Scan for the cell matching the given text and deliver its [x, y] coordinate at center. 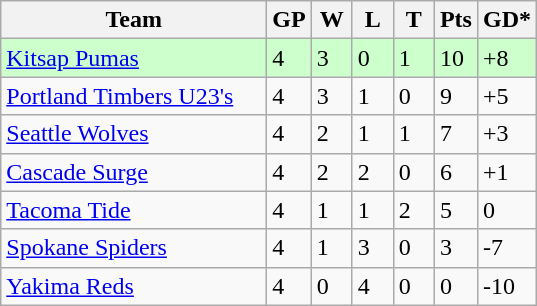
Yakima Reds [134, 286]
Team [134, 20]
Portland Timbers U23's [134, 96]
Cascade Surge [134, 172]
+8 [506, 58]
-7 [506, 248]
+3 [506, 134]
T [414, 20]
7 [456, 134]
Seattle Wolves [134, 134]
+5 [506, 96]
+1 [506, 172]
9 [456, 96]
GP [289, 20]
10 [456, 58]
L [372, 20]
Spokane Spiders [134, 248]
Kitsap Pumas [134, 58]
W [332, 20]
Tacoma Tide [134, 210]
6 [456, 172]
5 [456, 210]
-10 [506, 286]
GD* [506, 20]
Pts [456, 20]
